Find where the given text appears and provide that cell's center as (x, y) coordinate. 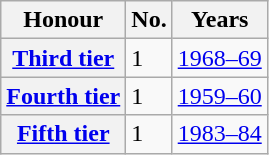
Fourth tier (64, 96)
No. (149, 20)
Years (220, 20)
1983–84 (220, 134)
Third tier (64, 58)
1959–60 (220, 96)
Honour (64, 20)
1968–69 (220, 58)
Fifth tier (64, 134)
